Extract the [x, y] coordinate from the center of the cell holding the provided text.  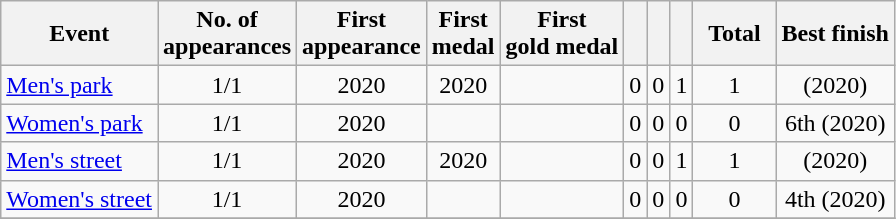
Women's street [80, 199]
No. ofappearances [228, 34]
4th (2020) [835, 199]
Women's park [80, 123]
Firstmedal [463, 34]
Event [80, 34]
Men's street [80, 161]
Firstgold medal [562, 34]
Firstappearance [362, 34]
Total [734, 34]
Best finish [835, 34]
6th (2020) [835, 123]
Men's park [80, 85]
